Provide the (x, y) coordinate of the cell's center where the given text is located.  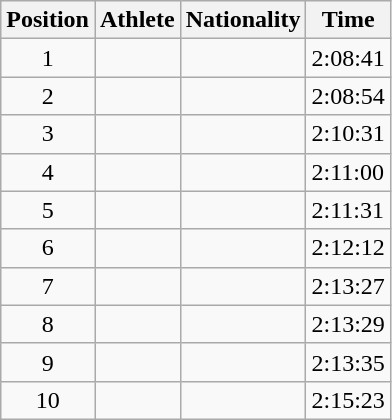
2:12:12 (348, 248)
Time (348, 20)
2:15:23 (348, 400)
2:08:41 (348, 58)
2:13:29 (348, 324)
Position (48, 20)
2:10:31 (348, 134)
7 (48, 286)
8 (48, 324)
2:13:27 (348, 286)
6 (48, 248)
Athlete (137, 20)
10 (48, 400)
2:11:00 (348, 172)
5 (48, 210)
2 (48, 96)
3 (48, 134)
2:13:35 (348, 362)
1 (48, 58)
Nationality (243, 20)
4 (48, 172)
2:08:54 (348, 96)
9 (48, 362)
2:11:31 (348, 210)
